Extract the [x, y] coordinate from the center of the cell holding the provided text.  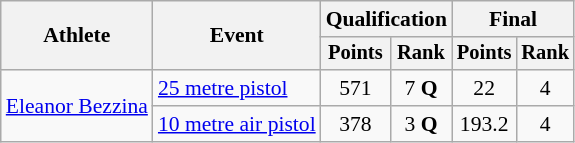
25 metre pistol [237, 88]
Qualification [386, 19]
Athlete [77, 36]
7 Q [421, 88]
193.2 [484, 124]
22 [484, 88]
Final [513, 19]
10 metre air pistol [237, 124]
3 Q [421, 124]
Eleanor Bezzina [77, 106]
571 [356, 88]
378 [356, 124]
Event [237, 36]
